Determine the [x, y] coordinate at the center of the cell enclosing the given text.  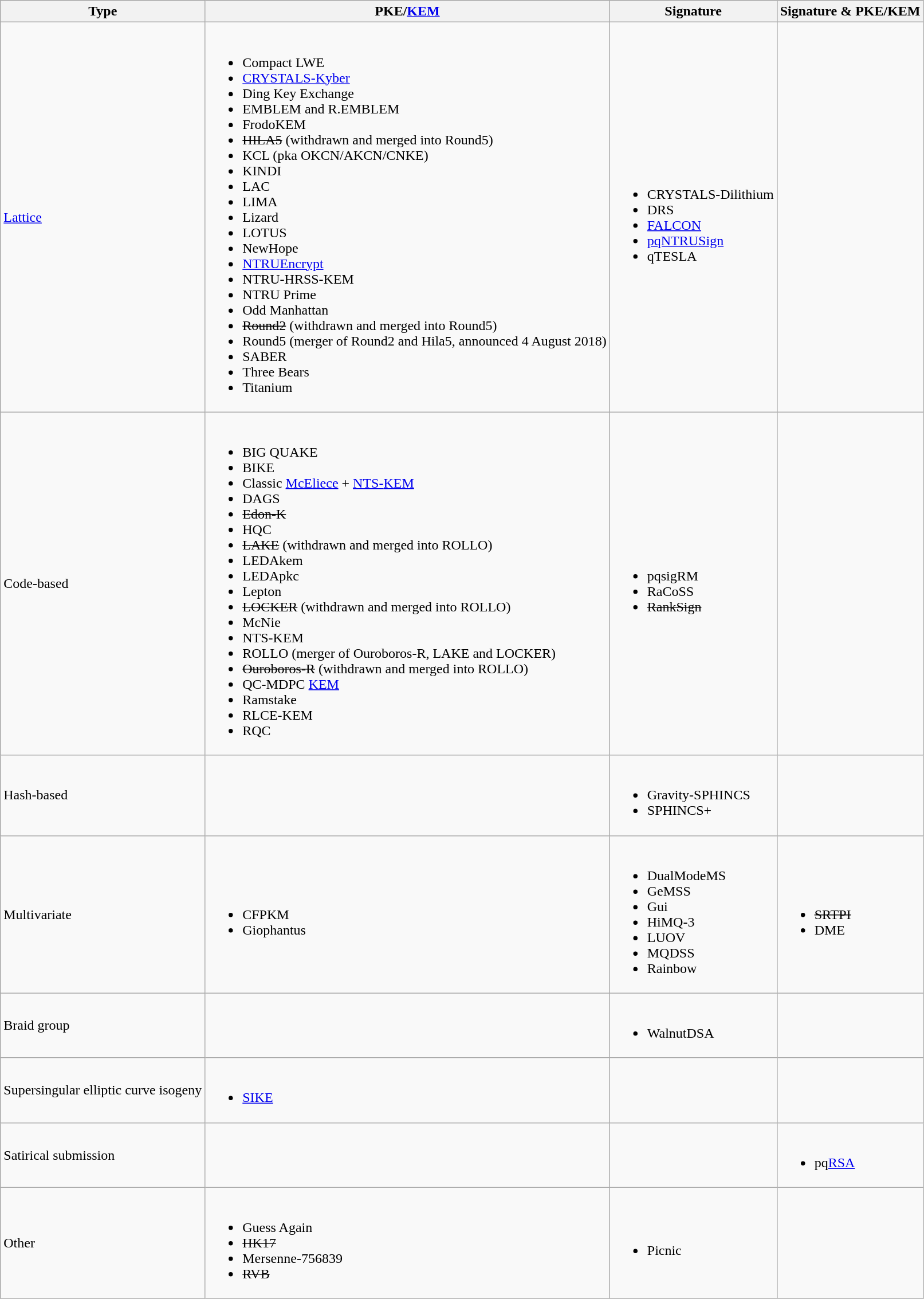
DualModeMSGeMSSGuiHiMQ-3LUOVMQDSSRainbow [693, 915]
Braid group [103, 1026]
Supersingular elliptic curve isogeny [103, 1090]
Hash-based [103, 795]
WalnutDSA [693, 1026]
pqRSA [850, 1155]
SIKE [408, 1090]
Lattice [103, 217]
CRYSTALS-DilithiumDRSFALCONpqNTRUSignqTESLA [693, 217]
Code-based [103, 583]
Gravity-SPHINCSSPHINCS+ [693, 795]
Guess AgainHK17Mersenne-756839RVB [408, 1243]
Other [103, 1243]
Picnic [693, 1243]
Signature [693, 11]
Multivariate [103, 915]
Type [103, 11]
CFPKMGiophantus [408, 915]
Signature & PKE/KEM [850, 11]
Satirical submission [103, 1155]
PKE/KEM [408, 11]
SRTPIDME [850, 915]
pqsigRMRaCoSSRankSign [693, 583]
